Return the [X, Y] coordinate for the center point of the cell that contains the specified text.  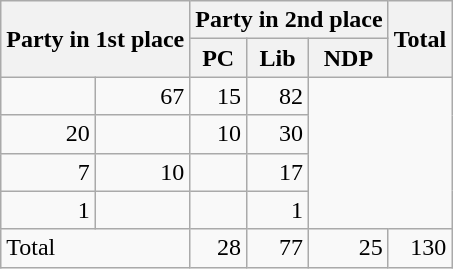
Party in 1st place [96, 39]
15 [218, 96]
77 [278, 248]
17 [278, 172]
28 [218, 248]
7 [48, 172]
25 [349, 248]
20 [48, 134]
Lib [278, 58]
30 [278, 134]
82 [278, 96]
Party in 2nd place [289, 20]
PC [218, 58]
67 [142, 96]
130 [420, 248]
NDP [349, 58]
